Return the (X, Y) coordinate for the center point of the cell that contains the specified text.  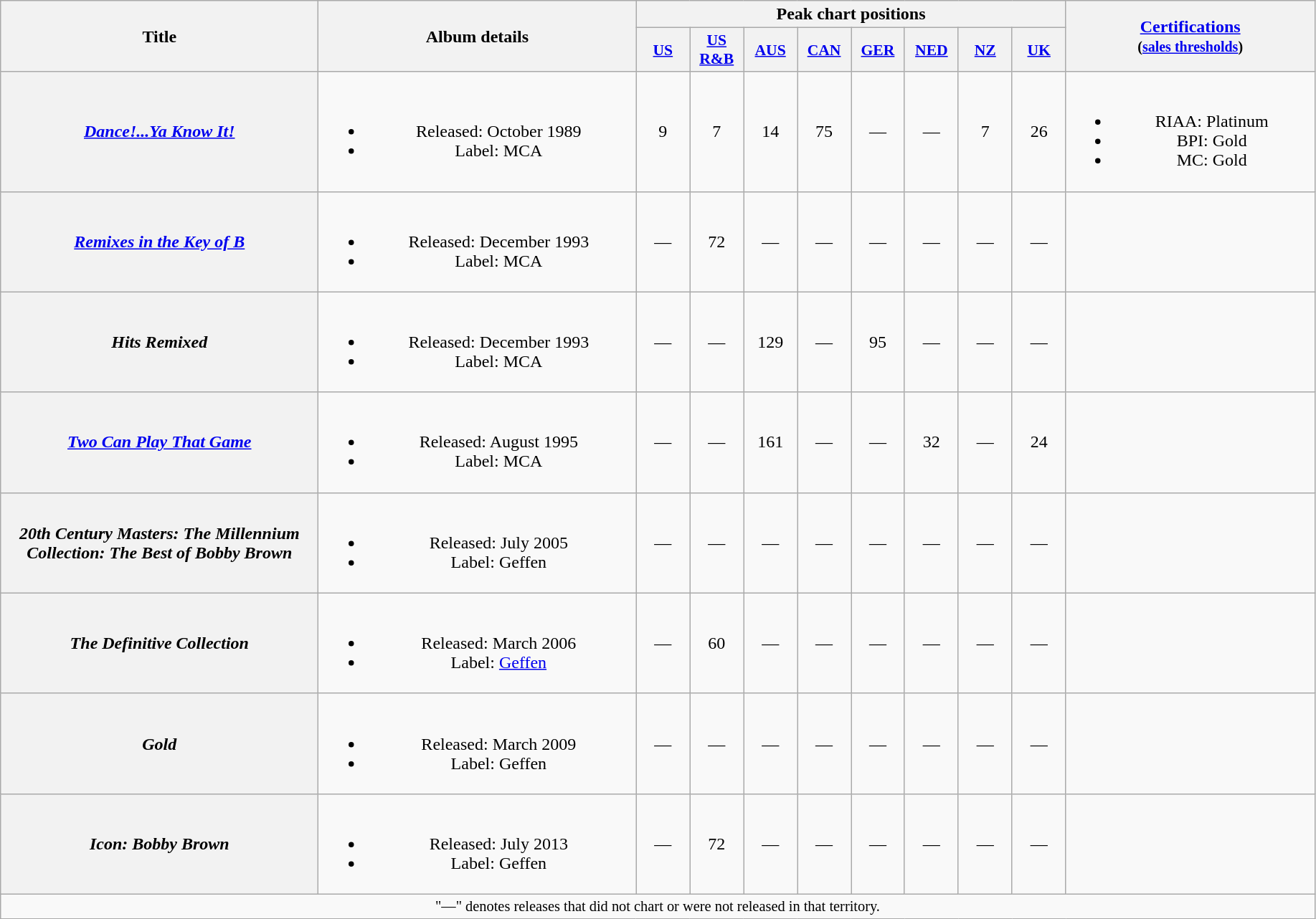
32 (931, 442)
Certifications(sales thresholds) (1190, 36)
USR&B (717, 50)
Remixes in the Key of B (159, 242)
The Definitive Collection (159, 643)
Gold (159, 743)
US (663, 50)
75 (825, 132)
Released: March 2006Label: Geffen (478, 643)
161 (770, 442)
26 (1038, 132)
60 (717, 643)
UK (1038, 50)
Title (159, 36)
20th Century Masters: The Millennium Collection: The Best of Bobby Brown (159, 543)
Peak chart positions (851, 14)
Two Can Play That Game (159, 442)
Released: March 2009Label: Geffen (478, 743)
Album details (478, 36)
Hits Remixed (159, 342)
AUS (770, 50)
95 (878, 342)
NZ (985, 50)
Released: August 1995Label: MCA (478, 442)
Icon: Bobby Brown (159, 844)
129 (770, 342)
CAN (825, 50)
24 (1038, 442)
9 (663, 132)
NED (931, 50)
Released: July 2013Label: Geffen (478, 844)
"—" denotes releases that did not chart or were not released in that territory. (658, 906)
14 (770, 132)
Dance!...Ya Know It! (159, 132)
Released: October 1989Label: MCA (478, 132)
Released: July 2005Label: Geffen (478, 543)
GER (878, 50)
RIAA: PlatinumBPI: GoldMC: Gold (1190, 132)
